Return [x, y] of the center of cell containing provided text 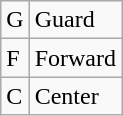
F [15, 58]
Guard [75, 20]
Center [75, 96]
C [15, 96]
G [15, 20]
Forward [75, 58]
